Output the [x, y] coordinate of the center of the cell containing the given text.  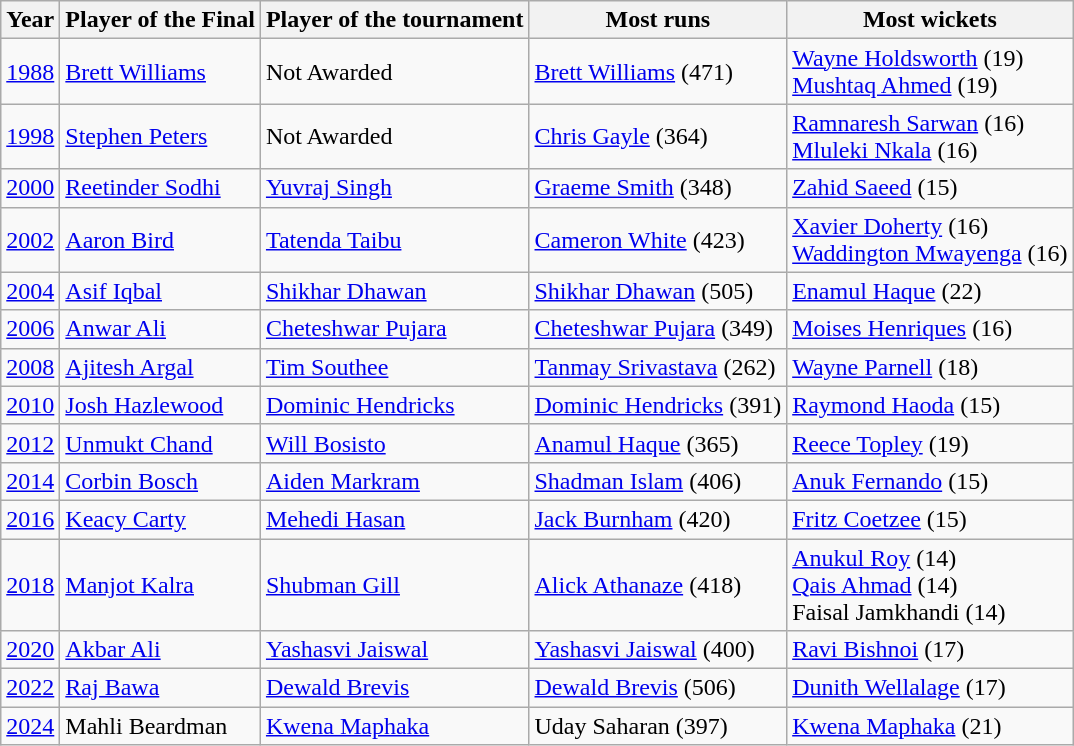
Zahid Saeed (15) [930, 188]
Reece Topley (19) [930, 443]
Tatenda Taibu [394, 240]
Year [30, 20]
Wayne Parnell (18) [930, 367]
Josh Hazlewood [160, 405]
2018 [30, 584]
Raj Bawa [160, 688]
Tanmay Srivastava (262) [658, 367]
Kwena Maphaka [394, 726]
Stephen Peters [160, 136]
Dominic Hendricks (391) [658, 405]
Unmukt Chand [160, 443]
Player of the Final [160, 20]
Anwar Ali [160, 329]
2002 [30, 240]
Dunith Wellalage (17) [930, 688]
2000 [30, 188]
Jack Burnham (420) [658, 519]
Ajitesh Argal [160, 367]
Anukul Roy (14) Qais Ahmad (14) Faisal Jamkhandi (14) [930, 584]
Mehedi Hasan [394, 519]
2016 [30, 519]
2022 [30, 688]
2020 [30, 650]
Reetinder Sodhi [160, 188]
Brett Williams [160, 72]
Aiden Markram [394, 481]
Chris Gayle (364) [658, 136]
Fritz Coetzee (15) [930, 519]
Tim Southee [394, 367]
2006 [30, 329]
2008 [30, 367]
Raymond Haoda (15) [930, 405]
Yashasvi Jaiswal (400) [658, 650]
Manjot Kalra [160, 584]
Brett Williams (471) [658, 72]
Moises Henriques (16) [930, 329]
Cheteshwar Pujara [394, 329]
Cheteshwar Pujara (349) [658, 329]
1998 [30, 136]
Shadman Islam (406) [658, 481]
Shubman Gill [394, 584]
Aaron Bird [160, 240]
2010 [30, 405]
Shikhar Dhawan [394, 291]
Asif Iqbal [160, 291]
Dewald Brevis [394, 688]
Corbin Bosch [160, 481]
1988 [30, 72]
Ramnaresh Sarwan (16) Mluleki Nkala (16) [930, 136]
2024 [30, 726]
Anamul Haque (365) [658, 443]
Keacy Carty [160, 519]
Xavier Doherty (16) Waddington Mwayenga (16) [930, 240]
Graeme Smith (348) [658, 188]
Cameron White (423) [658, 240]
Enamul Haque (22) [930, 291]
Ravi Bishnoi (17) [930, 650]
Yashasvi Jaiswal [394, 650]
Dewald Brevis (506) [658, 688]
2012 [30, 443]
Alick Athanaze (418) [658, 584]
Player of the tournament [394, 20]
2014 [30, 481]
Most wickets [930, 20]
Yuvraj Singh [394, 188]
2004 [30, 291]
Kwena Maphaka (21) [930, 726]
Uday Saharan (397) [658, 726]
Akbar Ali [160, 650]
Dominic Hendricks [394, 405]
Will Bosisto [394, 443]
Anuk Fernando (15) [930, 481]
Most runs [658, 20]
Mahli Beardman [160, 726]
Shikhar Dhawan (505) [658, 291]
Wayne Holdsworth (19) Mushtaq Ahmed (19) [930, 72]
